Locate the cell with the specified text and output its [X, Y] center coordinate. 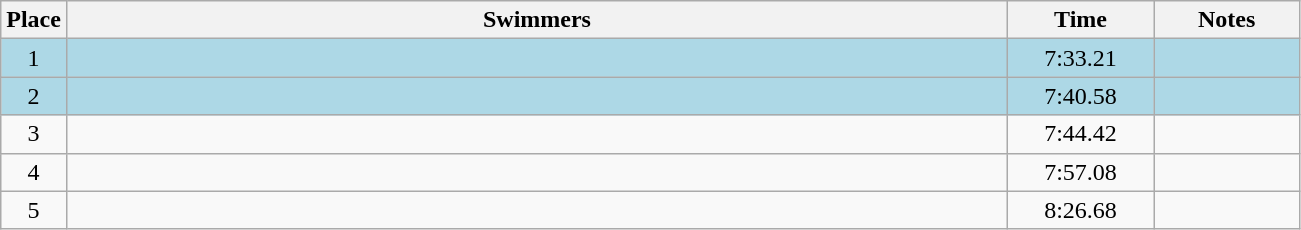
Place [34, 20]
7:57.08 [1081, 172]
Time [1081, 20]
3 [34, 134]
Swimmers [536, 20]
Notes [1227, 20]
1 [34, 58]
8:26.68 [1081, 210]
7:40.58 [1081, 96]
7:33.21 [1081, 58]
2 [34, 96]
4 [34, 172]
7:44.42 [1081, 134]
5 [34, 210]
